Capture the cell that displays the provided text and extract its [x, y] central coordinate. 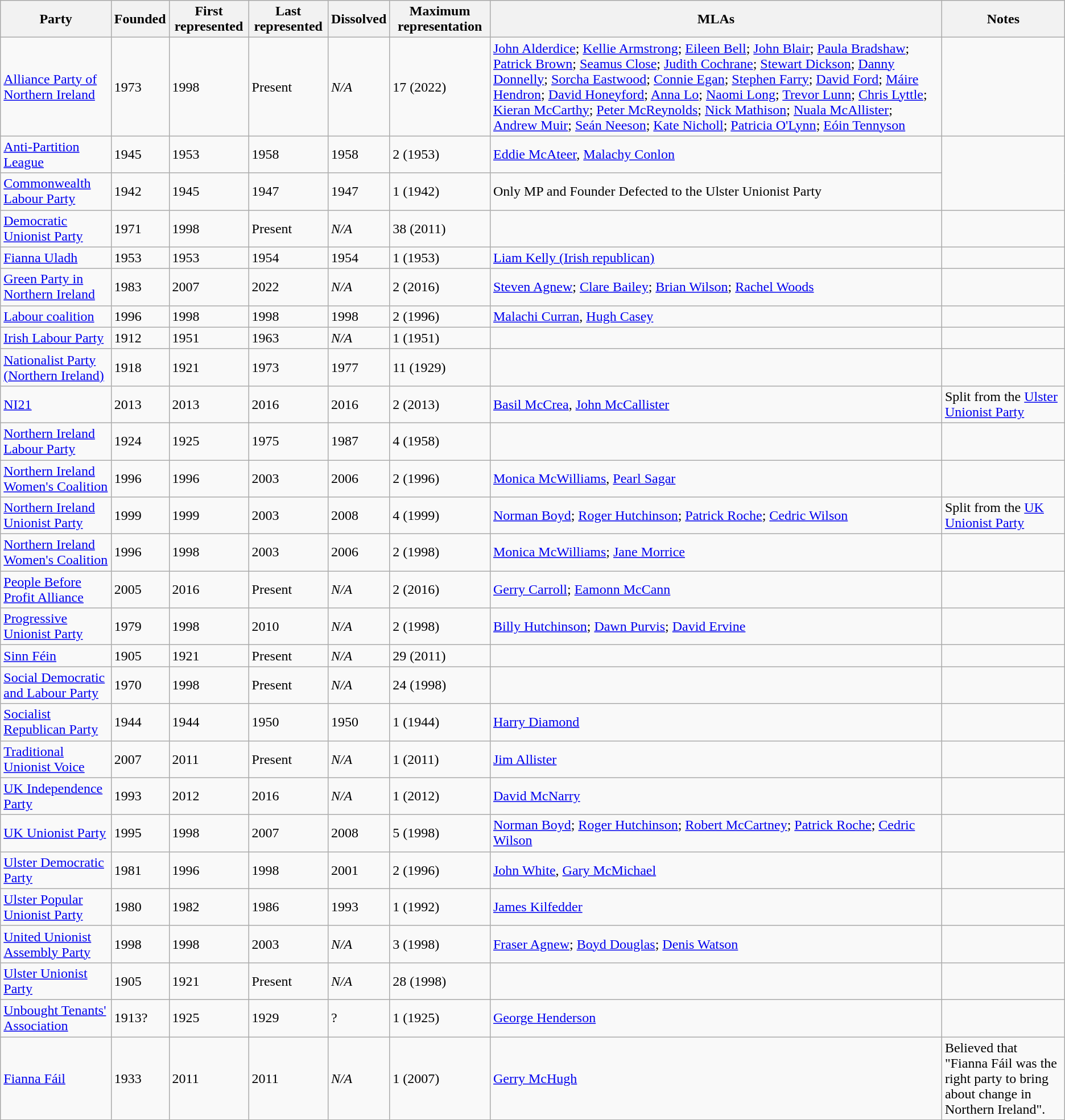
Irish Labour Party [56, 338]
Fianna Fáil [56, 1078]
Fraser Agnew; Boyd Douglas; Denis Watson [716, 944]
1971 [140, 229]
1 (1944) [440, 722]
Social Democratic and Labour Party [56, 685]
Green Party in Northern Ireland [56, 287]
4 (1999) [440, 515]
Party [56, 19]
Commonwealth Labour Party [56, 191]
Democratic Unionist Party [56, 229]
Monica McWilliams; Jane Morrice [716, 553]
Labour coalition [56, 316]
Billy Hutchinson; Dawn Purvis; David Ervine [716, 627]
2001 [358, 870]
Gerry Carroll; Eamonn McCann [716, 589]
Traditional Unionist Voice [56, 759]
1951 [209, 338]
5 (1998) [440, 833]
Split from the UK Unionist Party [1003, 515]
? [358, 1018]
2005 [140, 589]
28 (1998) [440, 981]
4 (1958) [440, 441]
1 (1992) [440, 907]
1981 [140, 870]
First represented [209, 19]
Founded [140, 19]
1980 [140, 907]
Norman Boyd; Roger Hutchinson; Robert McCartney; Patrick Roche; Cedric Wilson [716, 833]
John White, Gary McMichael [716, 870]
1913? [140, 1018]
Monica McWilliams, Pearl Sagar [716, 478]
Northern Ireland Unionist Party [56, 515]
24 (1998) [440, 685]
Dissolved [358, 19]
1986 [288, 907]
2012 [209, 796]
Split from the Ulster Unionist Party [1003, 404]
Eddie McAteer, Malachy Conlon [716, 155]
Anti-Partition League [56, 155]
George Henderson [716, 1018]
1942 [140, 191]
2022 [288, 287]
Jim Allister [716, 759]
Ulster Popular Unionist Party [56, 907]
29 (2011) [440, 656]
1982 [209, 907]
1995 [140, 833]
James Kilfedder [716, 907]
1975 [288, 441]
NI21 [56, 404]
1 (2011) [440, 759]
11 (1929) [440, 367]
2 (1953) [440, 155]
38 (2011) [440, 229]
MLAs [716, 19]
1 (1951) [440, 338]
1979 [140, 627]
Norman Boyd; Roger Hutchinson; Patrick Roche; Cedric Wilson [716, 515]
Basil McCrea, John McCallister [716, 404]
1918 [140, 367]
1 (2007) [440, 1078]
Malachi Curran, Hugh Casey [716, 316]
Last represented [288, 19]
1987 [358, 441]
Unbought Tenants' Association [56, 1018]
Maximum representation [440, 19]
17 (2022) [440, 86]
Fianna Uladh [56, 258]
1977 [358, 367]
1 (1953) [440, 258]
2010 [288, 627]
People Before Profit Alliance [56, 589]
UK Independence Party [56, 796]
Gerry McHugh [716, 1078]
Harry Diamond [716, 722]
1933 [140, 1078]
Socialist Republican Party [56, 722]
3 (1998) [440, 944]
1 (2012) [440, 796]
Nationalist Party (Northern Ireland) [56, 367]
1970 [140, 685]
Notes [1003, 19]
UK Unionist Party [56, 833]
Ulster Democratic Party [56, 870]
Believed that "Fianna Fáil was the right party to bring about change in Northern Ireland". [1003, 1078]
David McNarry [716, 796]
1912 [140, 338]
1929 [288, 1018]
Progressive Unionist Party [56, 627]
2 (2013) [440, 404]
1963 [288, 338]
1924 [140, 441]
Alliance Party of Northern Ireland [56, 86]
1 (1942) [440, 191]
Steven Agnew; Clare Bailey; Brian Wilson; Rachel Woods [716, 287]
Sinn Féin [56, 656]
1983 [140, 287]
Ulster Unionist Party [56, 981]
United Unionist Assembly Party [56, 944]
Only MP and Founder Defected to the Ulster Unionist Party [716, 191]
Northern Ireland Labour Party [56, 441]
1 (1925) [440, 1018]
Liam Kelly (Irish republican) [716, 258]
